Detect which cell encompasses the target text, then output its (x, y) center coordinate. 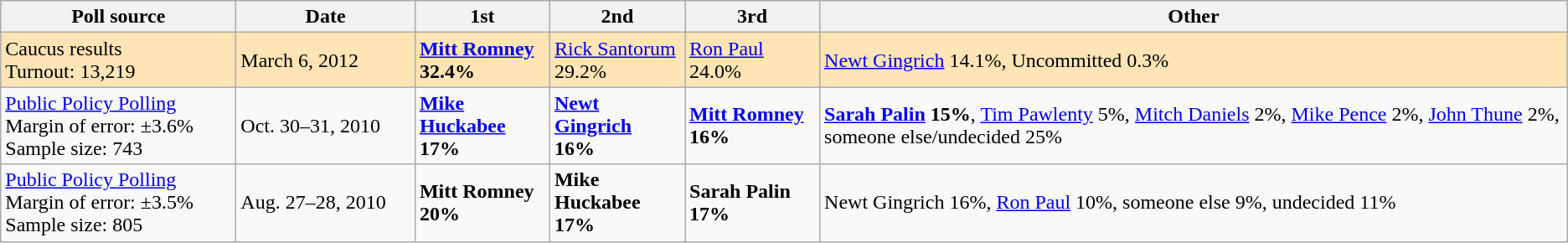
Other (1194, 17)
Sarah Palin17% (752, 203)
Poll source (119, 17)
Newt Gingrich 16%, Ron Paul 10%, someone else 9%, undecided 11% (1194, 203)
Newt Gingrich16% (616, 126)
Caucus resultsTurnout: 13,219 (119, 60)
Ron Paul24.0% (752, 60)
March 6, 2012 (326, 60)
Public Policy PollingMargin of error: ±3.5%Sample size: 805 (119, 203)
Mitt Romney 32.4% (482, 60)
Oct. 30–31, 2010 (326, 126)
2nd (616, 17)
Rick Santorum29.2% (616, 60)
Mitt Romney20% (482, 203)
Mitt Romney16% (752, 126)
Newt Gingrich 14.1%, Uncommitted 0.3% (1194, 60)
1st (482, 17)
Aug. 27–28, 2010 (326, 203)
Public Policy PollingMargin of error: ±3.6%Sample size: 743 (119, 126)
Date (326, 17)
3rd (752, 17)
Sarah Palin 15%, Tim Pawlenty 5%, Mitch Daniels 2%, Mike Pence 2%, John Thune 2%, someone else/undecided 25% (1194, 126)
